Scan for the cell matching the given text and deliver its [X, Y] coordinate at center. 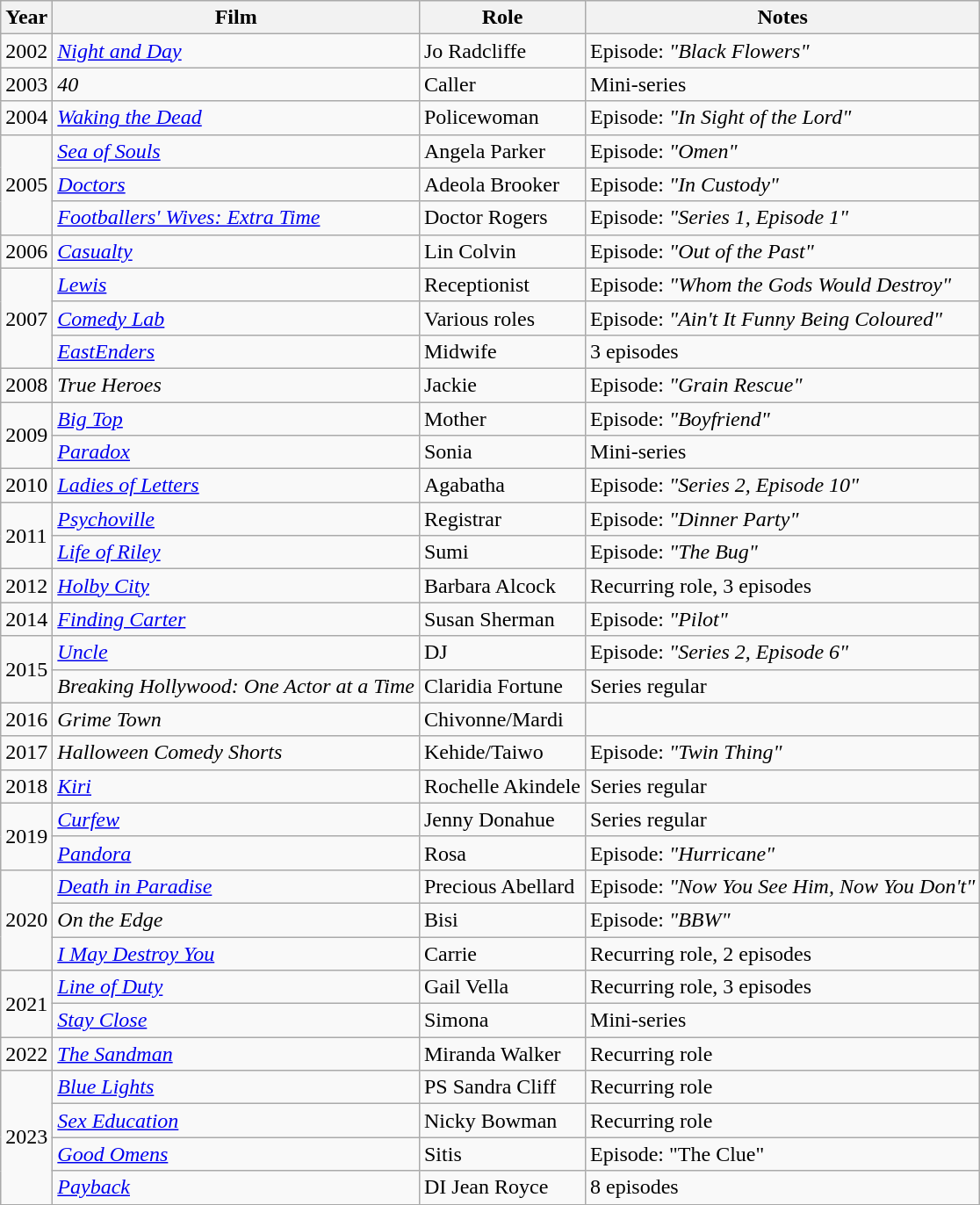
Episode: "Whom the Gods Would Destroy" [783, 285]
DJ [502, 653]
Episode: "Series 1, Episode 1" [783, 218]
Recurring role, 2 episodes [783, 953]
Various roles [502, 318]
2011 [26, 536]
Episode: "Now You See Him, Now You Don't" [783, 886]
Jenny Donahue [502, 819]
Mother [502, 419]
Big Top [236, 419]
Sea of Souls [236, 151]
Carrie [502, 953]
Gail Vella [502, 987]
Blue Lights [236, 1087]
40 [236, 84]
Lin Colvin [502, 251]
Year [26, 18]
Line of Duty [236, 987]
2023 [26, 1137]
2017 [26, 753]
Good Omens [236, 1154]
Registrar [502, 519]
The Sandman [236, 1054]
Film [236, 18]
2015 [26, 669]
Barbara Alcock [502, 586]
Kehide/Taiwo [502, 753]
2021 [26, 1004]
3 episodes [783, 351]
Episode: "Ain't It Funny Being Coloured" [783, 318]
Paradox [236, 452]
Doctor Rogers [502, 218]
Episode: "In Custody" [783, 184]
2014 [26, 619]
2004 [26, 118]
EastEnders [236, 351]
Midwife [502, 351]
Stay Close [236, 1021]
Life of Riley [236, 552]
Footballers' Wives: Extra Time [236, 218]
Episode: "Dinner Party" [783, 519]
Simona [502, 1021]
Night and Day [236, 51]
Episode: "Series 2, Episode 6" [783, 653]
Miranda Walker [502, 1054]
Payback [236, 1187]
Death in Paradise [236, 886]
Rosa [502, 853]
2005 [26, 184]
2020 [26, 920]
I May Destroy You [236, 953]
Role [502, 18]
Waking the Dead [236, 118]
Notes [783, 18]
Agabatha [502, 486]
2018 [26, 786]
Uncle [236, 653]
Episode: "The Bug" [783, 552]
Curfew [236, 819]
Doctors [236, 184]
Ladies of Letters [236, 486]
Episode: "In Sight of the Lord" [783, 118]
Nicky Bowman [502, 1121]
2003 [26, 84]
Episode: "Twin Thing" [783, 753]
Episode: "Pilot" [783, 619]
Comedy Lab [236, 318]
Receptionist [502, 285]
Chivonne/Mardi [502, 719]
2009 [26, 436]
2008 [26, 385]
Sonia [502, 452]
2006 [26, 251]
Susan Sherman [502, 619]
PS Sandra Cliff [502, 1087]
Episode: "Series 2, Episode 10" [783, 486]
Breaking Hollywood: One Actor at a Time [236, 686]
2022 [26, 1054]
Lewis [236, 285]
Episode: "Boyfriend" [783, 419]
DI Jean Royce [502, 1187]
Halloween Comedy Shorts [236, 753]
Episode: "Omen" [783, 151]
Jo Radcliffe [502, 51]
Casualty [236, 251]
Precious Abellard [502, 886]
2016 [26, 719]
Angela Parker [502, 151]
Sex Education [236, 1121]
Sitis [502, 1154]
Claridia Fortune [502, 686]
Holby City [236, 586]
Bisi [502, 920]
Episode: "BBW" [783, 920]
2019 [26, 836]
Finding Carter [236, 619]
2012 [26, 586]
8 episodes [783, 1187]
Episode: "Out of the Past" [783, 251]
Grime Town [236, 719]
True Heroes [236, 385]
Kiri [236, 786]
Policewoman [502, 118]
Pandora [236, 853]
Jackie [502, 385]
Episode: "Hurricane" [783, 853]
Episode: "Grain Rescue" [783, 385]
2002 [26, 51]
2010 [26, 486]
On the Edge [236, 920]
Adeola Brooker [502, 184]
Episode: "The Clue" [783, 1154]
2007 [26, 318]
Caller [502, 84]
Sumi [502, 552]
Psychoville [236, 519]
Episode: "Black Flowers" [783, 51]
Rochelle Akindele [502, 786]
